Capture the cell that displays the provided text and extract its (x, y) central coordinate. 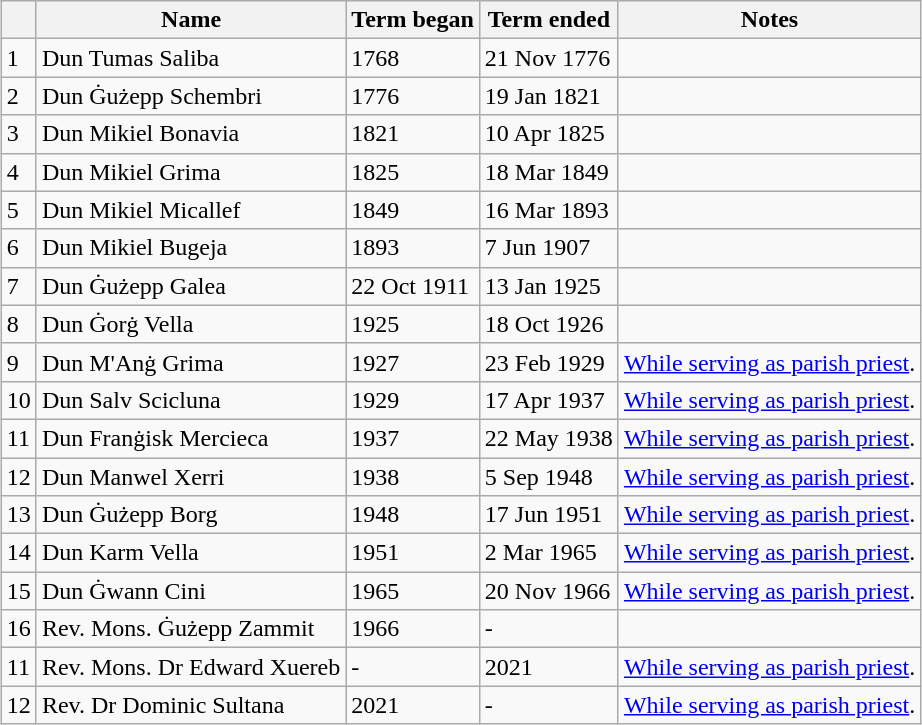
Dun Mikiel Bonavia (190, 134)
14 (18, 553)
7 Jun 1907 (548, 248)
Term ended (548, 20)
1825 (413, 172)
Dun Tumas Saliba (190, 58)
13 Jan 1925 (548, 286)
Name (190, 20)
7 (18, 286)
20 Nov 1966 (548, 591)
1948 (413, 515)
Dun Ġużepp Borg (190, 515)
1821 (413, 134)
15 (18, 591)
22 May 1938 (548, 438)
8 (18, 324)
1768 (413, 58)
Rev. Mons. Ġużepp Zammit (190, 629)
9 (18, 362)
Dun Mikiel Bugeja (190, 248)
6 (18, 248)
4 (18, 172)
Rev. Dr Dominic Sultana (190, 705)
17 Jun 1951 (548, 515)
3 (18, 134)
Notes (769, 20)
16 (18, 629)
Term began (413, 20)
Dun Ġorġ Vella (190, 324)
2 (18, 96)
1965 (413, 591)
5 Sep 1948 (548, 477)
Dun Ġużepp Galea (190, 286)
5 (18, 210)
1929 (413, 400)
1927 (413, 362)
19 Jan 1821 (548, 96)
Dun Mikiel Micallef (190, 210)
Dun M'Anġ Grima (190, 362)
10 (18, 400)
1893 (413, 248)
22 Oct 1911 (413, 286)
Dun Salv Scicluna (190, 400)
13 (18, 515)
10 Apr 1825 (548, 134)
Rev. Mons. Dr Edward Xuereb (190, 667)
Dun Ġwann Cini (190, 591)
1776 (413, 96)
1849 (413, 210)
2 Mar 1965 (548, 553)
1951 (413, 553)
1925 (413, 324)
16 Mar 1893 (548, 210)
18 Mar 1849 (548, 172)
1937 (413, 438)
1938 (413, 477)
1966 (413, 629)
Dun Manwel Xerri (190, 477)
21 Nov 1776 (548, 58)
Dun Ġużepp Schembri (190, 96)
18 Oct 1926 (548, 324)
1 (18, 58)
Dun Franġisk Mercieca (190, 438)
17 Apr 1937 (548, 400)
23 Feb 1929 (548, 362)
Dun Karm Vella (190, 553)
Dun Mikiel Grima (190, 172)
